Return (x, y) of the center of cell containing provided text 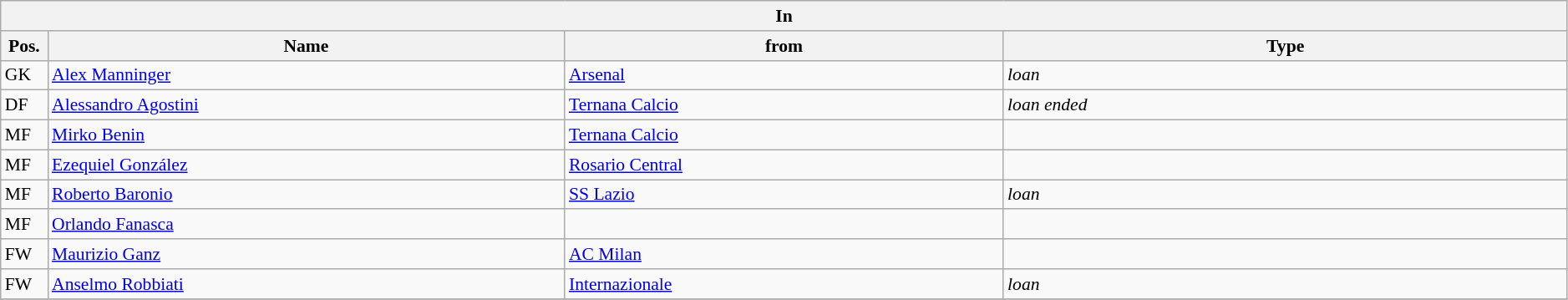
Type (1285, 46)
Anselmo Robbiati (306, 284)
loan ended (1285, 105)
Ezequiel González (306, 165)
Arsenal (784, 75)
Alex Manninger (306, 75)
DF (24, 105)
AC Milan (784, 254)
Pos. (24, 46)
Name (306, 46)
Rosario Central (784, 165)
Mirko Benin (306, 135)
Orlando Fanasca (306, 225)
Internazionale (784, 284)
SS Lazio (784, 195)
In (784, 16)
Alessandro Agostini (306, 105)
GK (24, 75)
Roberto Baronio (306, 195)
from (784, 46)
Maurizio Ganz (306, 254)
